Find where the given text appears and provide that cell's center as (x, y) coordinate. 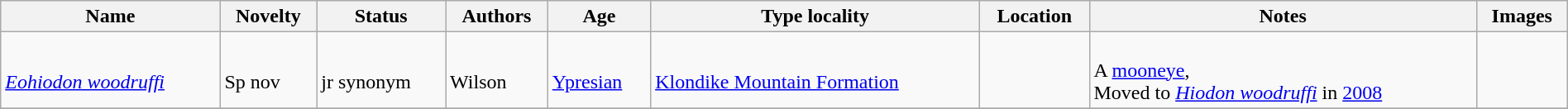
Images (1522, 17)
A mooneye, Moved to Hiodon woodruffi in 2008 (1283, 70)
Sp nov (268, 70)
Name (111, 17)
Type locality (815, 17)
Ypresian (599, 70)
Klondike Mountain Formation (815, 70)
Eohiodon woodruffi (111, 70)
Age (599, 17)
Status (381, 17)
Novelty (268, 17)
Authors (497, 17)
Location (1035, 17)
Notes (1283, 17)
Wilson (497, 70)
jr synonym (381, 70)
